Identify which cell holds the provided text, then report its [X, Y] central coordinate. 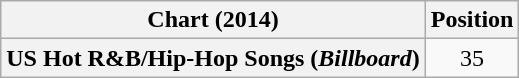
US Hot R&B/Hip-Hop Songs (Billboard) [213, 58]
Chart (2014) [213, 20]
Position [472, 20]
35 [472, 58]
